Find where the given text appears and provide that cell's center as (X, Y) coordinate. 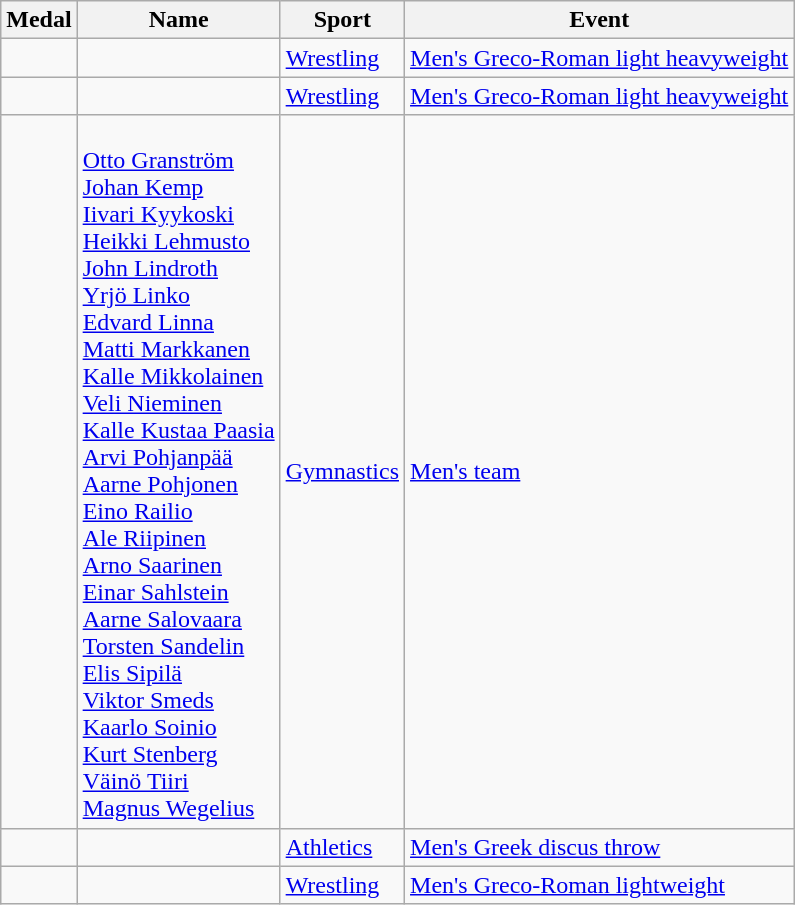
Medal (39, 20)
Athletics (342, 847)
Men's Greek discus throw (600, 847)
Gymnastics (342, 472)
Men's team (600, 472)
Event (600, 20)
Name (178, 20)
Sport (342, 20)
Men's Greco-Roman lightweight (600, 885)
